Extract the [X, Y] coordinate from the center of the cell holding the provided text.  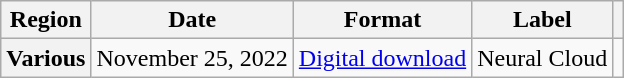
Neural Cloud [542, 58]
Digital download [382, 58]
Region [46, 20]
Date [192, 20]
Format [382, 20]
Various [46, 58]
November 25, 2022 [192, 58]
Label [542, 20]
